For the text-containing cell, return its midpoint in (X, Y) coordinate format. 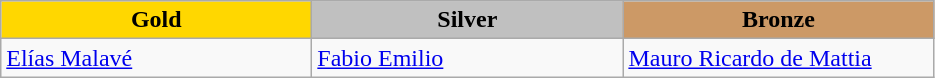
Silver (468, 20)
Gold (156, 20)
Fabio Emilio (468, 58)
Bronze (778, 20)
Elías Malavé (156, 58)
Mauro Ricardo de Mattia (778, 58)
